Scan for the cell matching the given text and deliver its (X, Y) coordinate at center. 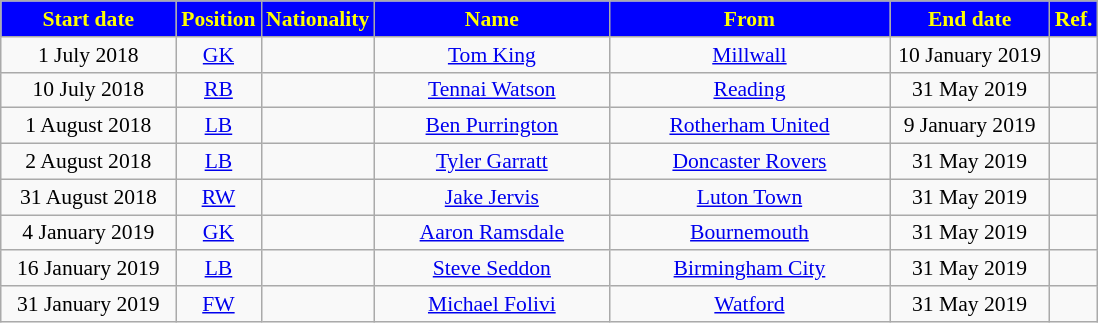
FW (218, 304)
1 August 2018 (88, 126)
Doncaster Rovers (749, 162)
Rotherham United (749, 126)
From (749, 19)
1 July 2018 (88, 55)
Start date (88, 19)
End date (970, 19)
Tyler Garratt (492, 162)
Reading (749, 90)
Ben Purrington (492, 126)
Millwall (749, 55)
2 August 2018 (88, 162)
RB (218, 90)
Watford (749, 304)
Steve Seddon (492, 269)
10 January 2019 (970, 55)
Luton Town (749, 197)
Position (218, 19)
Tennai Watson (492, 90)
Birmingham City (749, 269)
4 January 2019 (88, 233)
RW (218, 197)
Nationality (318, 19)
Ref. (1074, 19)
Jake Jervis (492, 197)
Tom King (492, 55)
9 January 2019 (970, 126)
16 January 2019 (88, 269)
Aaron Ramsdale (492, 233)
Bournemouth (749, 233)
Name (492, 19)
31 January 2019 (88, 304)
31 August 2018 (88, 197)
10 July 2018 (88, 90)
Michael Folivi (492, 304)
